Return [x, y] of the center of cell containing provided text 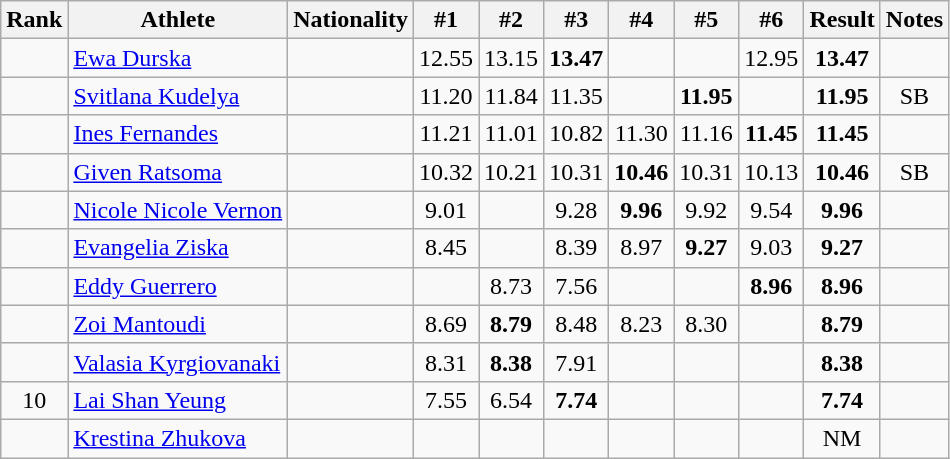
8.30 [706, 324]
11.84 [512, 96]
Eddy Guerrero [178, 286]
11.16 [706, 134]
13.15 [512, 58]
Given Ratsoma [178, 172]
8.97 [642, 248]
7.91 [576, 362]
8.48 [576, 324]
11.20 [446, 96]
10.82 [576, 134]
10 [34, 400]
9.92 [706, 210]
11.35 [576, 96]
#2 [512, 20]
#6 [772, 20]
9.03 [772, 248]
Nationality [351, 20]
7.55 [446, 400]
#1 [446, 20]
11.21 [446, 134]
Krestina Zhukova [178, 438]
8.39 [576, 248]
Ines Fernandes [178, 134]
NM [842, 438]
Zoi Mantoudi [178, 324]
10.32 [446, 172]
12.55 [446, 58]
#5 [706, 20]
8.23 [642, 324]
8.73 [512, 286]
7.56 [576, 286]
12.95 [772, 58]
Ewa Durska [178, 58]
11.01 [512, 134]
10.21 [512, 172]
10.13 [772, 172]
9.54 [772, 210]
11.30 [642, 134]
9.01 [446, 210]
Athlete [178, 20]
9.28 [576, 210]
Nicole Nicole Vernon [178, 210]
Notes [914, 20]
8.31 [446, 362]
Lai Shan Yeung [178, 400]
Svitlana Kudelya [178, 96]
Rank [34, 20]
Evangelia Ziska [178, 248]
#4 [642, 20]
Valasia Kyrgiovanaki [178, 362]
8.69 [446, 324]
#3 [576, 20]
Result [842, 20]
8.45 [446, 248]
6.54 [512, 400]
